Scan for the cell matching the given text and deliver its (X, Y) coordinate at center. 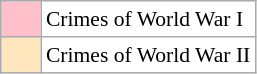
Crimes of World War I (148, 19)
Crimes of World War II (148, 55)
